Output the (x, y) coordinate of the center of the cell containing the given text.  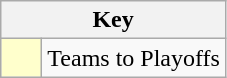
Key (114, 20)
Teams to Playoffs (134, 58)
